Search for the cell housing the specified text and yield its (X, Y) center coordinate. 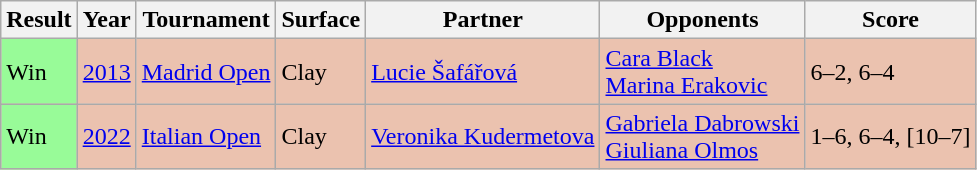
Italian Open (206, 136)
Year (106, 20)
Gabriela Dabrowski Giuliana Olmos (702, 136)
Tournament (206, 20)
Partner (483, 20)
Surface (321, 20)
Cara Black Marina Erakovic (702, 72)
Result (39, 20)
Veronika Kudermetova (483, 136)
Score (890, 20)
2013 (106, 72)
2022 (106, 136)
Opponents (702, 20)
1–6, 6–4, [10–7] (890, 136)
Lucie Šafářová (483, 72)
Madrid Open (206, 72)
6–2, 6–4 (890, 72)
